Detect which cell encompasses the target text, then output its [X, Y] center coordinate. 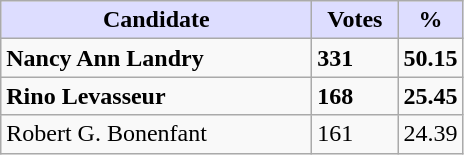
331 [355, 58]
25.45 [430, 96]
Votes [355, 20]
Rino Levasseur [156, 96]
Nancy Ann Landry [156, 58]
Candidate [156, 20]
50.15 [430, 58]
168 [355, 96]
% [430, 20]
161 [355, 134]
Robert G. Bonenfant [156, 134]
24.39 [430, 134]
